Search for the cell housing the specified text and yield its [x, y] center coordinate. 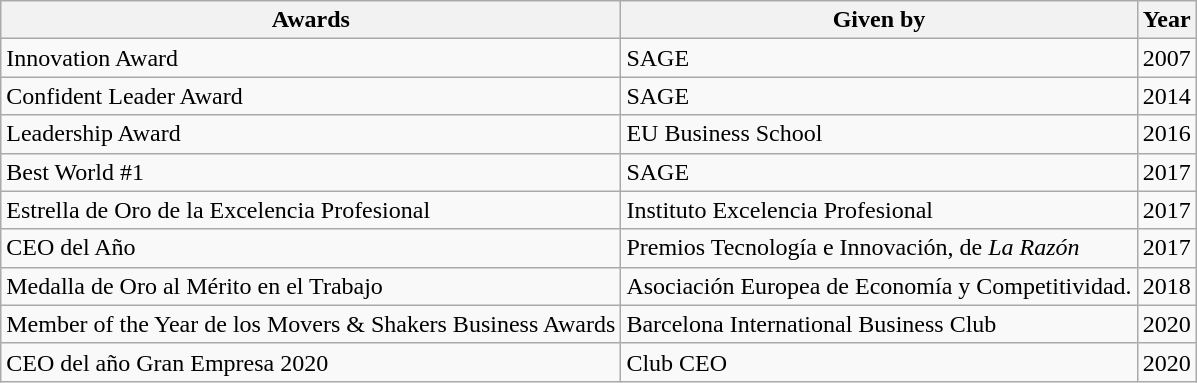
2014 [1166, 96]
Barcelona International Business Club [879, 324]
Year [1166, 20]
Confident Leader Award [311, 96]
Instituto Excelencia Profesional [879, 210]
Premios Tecnología e Innovación, de La Razón [879, 248]
2016 [1166, 134]
2018 [1166, 286]
Awards [311, 20]
Medalla de Oro al Mérito en el Trabajo [311, 286]
Estrella de Oro de la Excelencia Profesional [311, 210]
EU Business School [879, 134]
Member of the Year de los Movers & Shakers Business Awards [311, 324]
Given by [879, 20]
CEO del año Gran Empresa 2020 [311, 362]
Innovation Award [311, 58]
2007 [1166, 58]
Leadership Award [311, 134]
Best World #1 [311, 172]
Club CEO [879, 362]
CEO del Año [311, 248]
Asociación Europea de Economía y Competitividad. [879, 286]
